Scan for the cell matching the given text and deliver its (X, Y) coordinate at center. 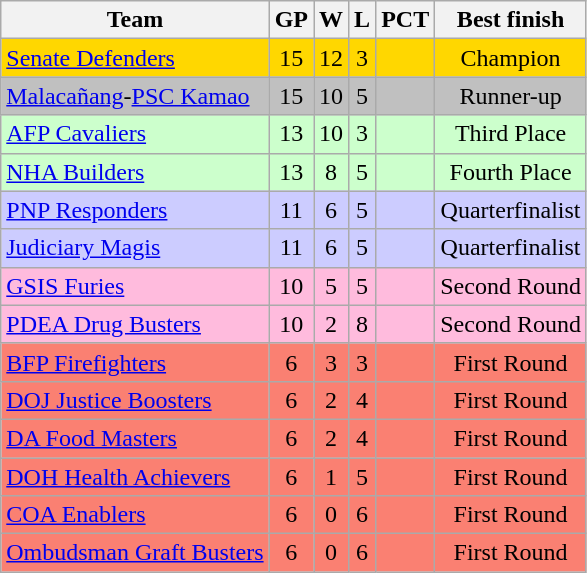
12 (332, 58)
Judiciary Magis (135, 248)
Champion (511, 58)
Senate Defenders (135, 58)
DA Food Masters (135, 438)
Fourth Place (511, 172)
PCT (406, 20)
Ombudsman Graft Busters (135, 553)
NHA Builders (135, 172)
Best finish (511, 20)
COA Enablers (135, 515)
L (362, 20)
GSIS Furies (135, 286)
Malacañang-PSC Kamao (135, 96)
Team (135, 20)
GP (291, 20)
PNP Responders (135, 210)
BFP Firefighters (135, 362)
W (332, 20)
PDEA Drug Busters (135, 324)
Third Place (511, 134)
1 (332, 477)
DOH Health Achievers (135, 477)
Runner-up (511, 96)
DOJ Justice Boosters (135, 400)
AFP Cavaliers (135, 134)
